Return [X, Y] of the center of cell containing provided text 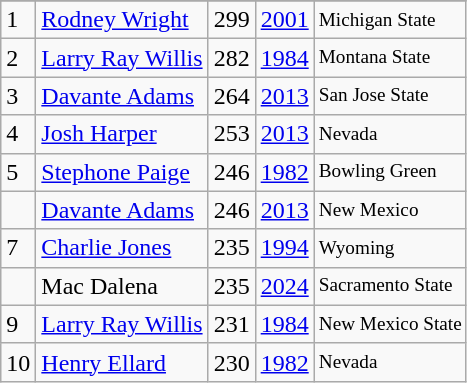
2024 [284, 286]
2001 [284, 20]
3 [18, 96]
1 [18, 20]
2 [18, 58]
7 [18, 248]
Stephone Paige [122, 172]
Bowling Green [390, 172]
299 [232, 20]
New Mexico State [390, 324]
9 [18, 324]
4 [18, 134]
Michigan State [390, 20]
1994 [284, 248]
Josh Harper [122, 134]
Henry Ellard [122, 362]
San Jose State [390, 96]
Montana State [390, 58]
253 [232, 134]
Wyoming [390, 248]
Mac Dalena [122, 286]
231 [232, 324]
230 [232, 362]
Sacramento State [390, 286]
264 [232, 96]
Charlie Jones [122, 248]
New Mexico [390, 210]
Rodney Wright [122, 20]
282 [232, 58]
10 [18, 362]
5 [18, 172]
